Provide the [X, Y] coordinate of the cell's center where the given text is located.  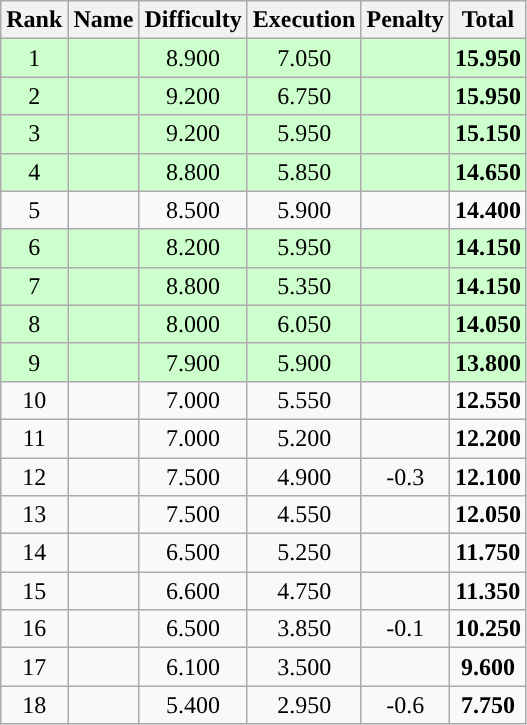
5 [34, 210]
11 [34, 438]
-0.1 [405, 629]
3.500 [304, 667]
7 [34, 286]
11.750 [488, 553]
14.400 [488, 210]
12.050 [488, 515]
6.100 [193, 667]
8.000 [193, 324]
14.650 [488, 172]
Difficulty [193, 20]
15 [34, 591]
8 [34, 324]
6 [34, 248]
5.250 [304, 553]
Name [104, 20]
14.050 [488, 324]
13 [34, 515]
9.600 [488, 667]
Execution [304, 20]
12 [34, 477]
10.250 [488, 629]
7.050 [304, 58]
16 [34, 629]
18 [34, 705]
13.800 [488, 362]
5.200 [304, 438]
2.950 [304, 705]
1 [34, 58]
Total [488, 20]
8.200 [193, 248]
-0.3 [405, 477]
8.900 [193, 58]
10 [34, 400]
5.400 [193, 705]
12.200 [488, 438]
4.900 [304, 477]
6.050 [304, 324]
11.350 [488, 591]
3 [34, 134]
8.500 [193, 210]
5.850 [304, 172]
7.900 [193, 362]
4.750 [304, 591]
2 [34, 96]
4 [34, 172]
12.100 [488, 477]
7.750 [488, 705]
14 [34, 553]
Rank [34, 20]
15.150 [488, 134]
5.350 [304, 286]
6.600 [193, 591]
12.550 [488, 400]
5.550 [304, 400]
Penalty [405, 20]
9 [34, 362]
17 [34, 667]
3.850 [304, 629]
6.750 [304, 96]
-0.6 [405, 705]
4.550 [304, 515]
